Output the [x, y] coordinate of the center of the cell containing the given text.  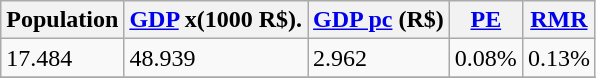
2.962 [379, 58]
RMR [558, 20]
17.484 [62, 58]
GDP x(1000 R$). [216, 20]
0.08% [486, 58]
GDP pc (R$) [379, 20]
48.939 [216, 58]
PE [486, 20]
0.13% [558, 58]
Population [62, 20]
